Extract the [x, y] coordinate from the center of the cell holding the provided text.  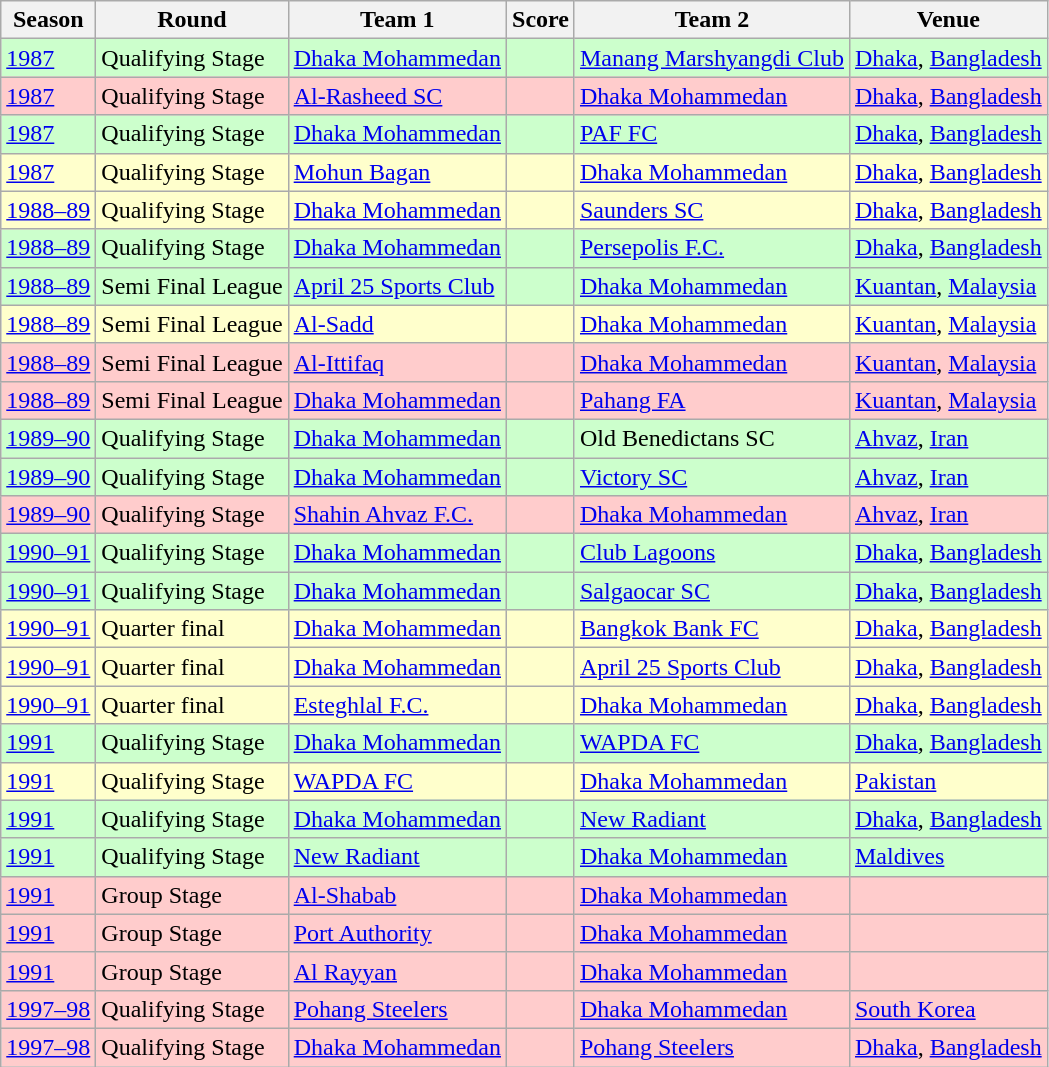
Persepolis F.C. [712, 248]
Port Authority [397, 933]
Pahang FA [712, 400]
Team 1 [397, 20]
Saunders SC [712, 210]
Bangkok Bank FC [712, 629]
Al Rayyan [397, 971]
Al-Rasheed SC [397, 96]
Esteghlal F.C. [397, 705]
Salgaocar SC [712, 591]
Pakistan [948, 781]
Mohun Bagan [397, 172]
Maldives [948, 857]
Old Benedictans SC [712, 438]
Round [192, 20]
Team 2 [712, 20]
Al-Shabab [397, 895]
Club Lagoons [712, 553]
Shahin Ahvaz F.C. [397, 515]
Al-Sadd [397, 324]
Season [48, 20]
Victory SC [712, 477]
PAF FC [712, 134]
Venue [948, 20]
Manang Marshyangdi Club [712, 58]
Score [541, 20]
South Korea [948, 1009]
Al-Ittifaq [397, 362]
